Search for the cell housing the specified text and yield its (x, y) center coordinate. 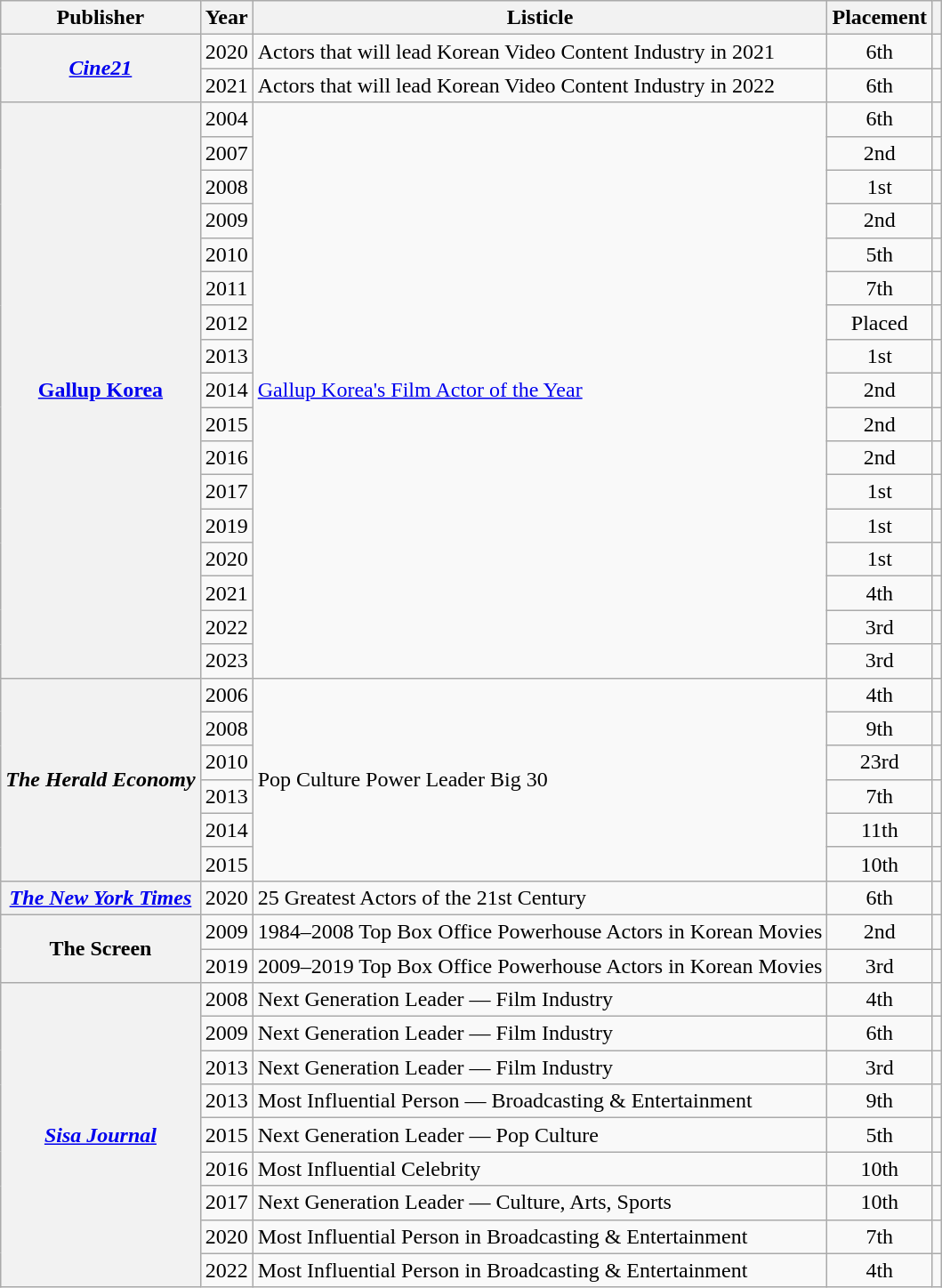
Gallup Korea (101, 390)
11th (880, 830)
Next Generation Leader — Culture, Arts, Sports (540, 1203)
Year (226, 18)
Listicle (540, 18)
23rd (880, 762)
Publisher (101, 18)
2009–2019 Top Box Office Powerhouse Actors in Korean Movies (540, 965)
2012 (226, 322)
25 Greatest Actors of the 21st Century (540, 898)
Most Influential Person — Broadcasting & Entertainment (540, 1101)
Cine21 (101, 68)
Sisa Journal (101, 1135)
The Herald Economy (101, 779)
Actors that will lead Korean Video Content Industry in 2021 (540, 52)
The Screen (101, 948)
Most Influential Celebrity (540, 1169)
2004 (226, 119)
2011 (226, 288)
2006 (226, 695)
2023 (226, 661)
1984–2008 Top Box Office Powerhouse Actors in Korean Movies (540, 931)
Next Generation Leader — Pop Culture (540, 1135)
The New York Times (101, 898)
Gallup Korea's Film Actor of the Year (540, 390)
Pop Culture Power Leader Big 30 (540, 779)
Placement (880, 18)
Actors that will lead Korean Video Content Industry in 2022 (540, 85)
2007 (226, 153)
Placed (880, 322)
